Locate the cell with the specified text and output its [X, Y] center coordinate. 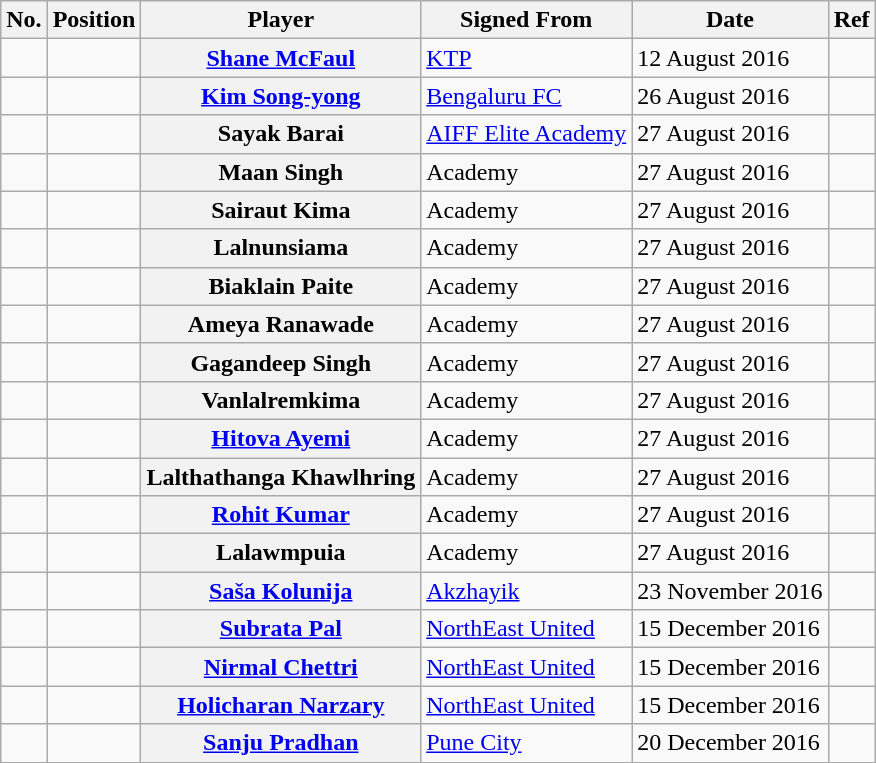
Date [730, 20]
Kim Song-yong [281, 96]
KTP [526, 58]
12 August 2016 [730, 58]
Shane McFaul [281, 58]
Lalawmpuia [281, 553]
20 December 2016 [730, 743]
Player [281, 20]
Holicharan Narzary [281, 705]
Vanlalremkima [281, 400]
Signed From [526, 20]
Subrata Pal [281, 629]
Ref [852, 20]
No. [24, 20]
Rohit Kumar [281, 515]
Sayak Barai [281, 134]
Ameya Ranawade [281, 324]
Sairaut Kima [281, 210]
Pune City [526, 743]
23 November 2016 [730, 591]
Nirmal Chettri [281, 667]
AIFF Elite Academy [526, 134]
Bengaluru FC [526, 96]
Maan Singh [281, 172]
Lalthathanga Khawlhring [281, 477]
Biaklain Paite [281, 286]
Sanju Pradhan [281, 743]
Position [94, 20]
Gagandeep Singh [281, 362]
26 August 2016 [730, 96]
Lalnunsiama [281, 248]
Akzhayik [526, 591]
Hitova Ayemi [281, 438]
Saša Kolunija [281, 591]
